Detect which cell encompasses the target text, then output its (x, y) center coordinate. 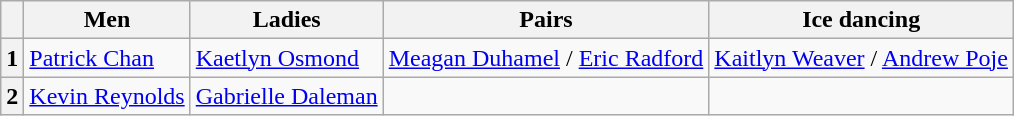
Gabrielle Daleman (286, 96)
Kevin Reynolds (107, 96)
Kaetlyn Osmond (286, 58)
Ladies (286, 20)
2 (12, 96)
Patrick Chan (107, 58)
Pairs (546, 20)
Ice dancing (862, 20)
Men (107, 20)
1 (12, 58)
Meagan Duhamel / Eric Radford (546, 58)
Kaitlyn Weaver / Andrew Poje (862, 58)
